From the cell containing the given text, extract its center point as (X, Y) coordinate. 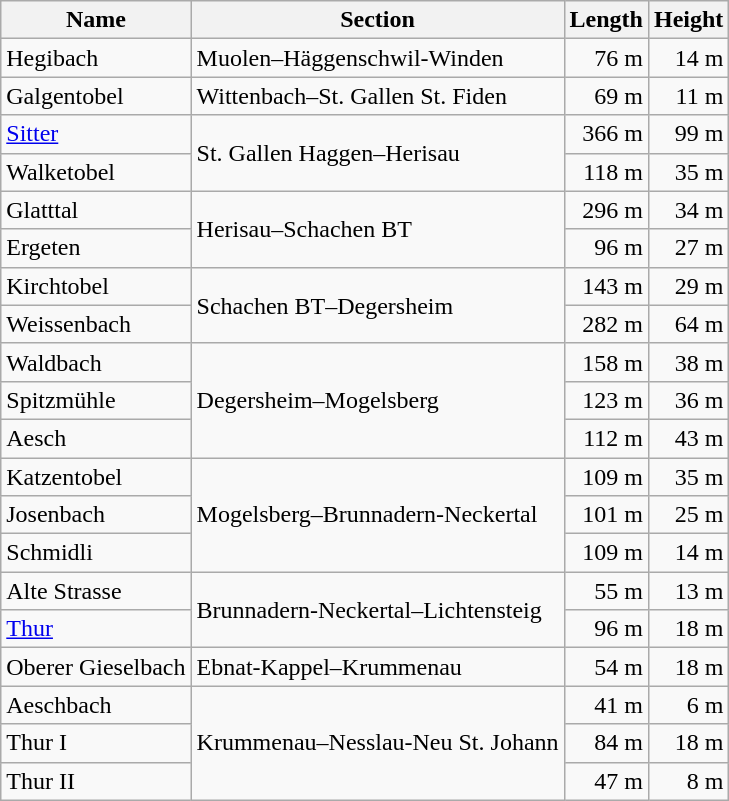
Weissenbach (96, 324)
55 m (606, 591)
118 m (606, 172)
76 m (606, 58)
Schmidli (96, 553)
43 m (688, 438)
41 m (606, 705)
Wittenbach–St. Gallen St. Fiden (378, 96)
Walketobel (96, 172)
Oberer Gieselbach (96, 667)
Josenbach (96, 515)
Krummenau–Nesslau-Neu St. Johann (378, 743)
29 m (688, 286)
84 m (606, 743)
Alte Strasse (96, 591)
36 m (688, 400)
Thur I (96, 743)
34 m (688, 210)
27 m (688, 248)
Ergeten (96, 248)
Aeschbach (96, 705)
143 m (606, 286)
Waldbach (96, 362)
11 m (688, 96)
64 m (688, 324)
Height (688, 20)
13 m (688, 591)
Thur II (96, 781)
Kirchtobel (96, 286)
Section (378, 20)
366 m (606, 134)
282 m (606, 324)
Spitzmühle (96, 400)
Degersheim–Mogelsberg (378, 400)
Sitter (96, 134)
Herisau–Schachen BT (378, 229)
25 m (688, 515)
112 m (606, 438)
Brunnadern-Neckertal–Lichtensteig (378, 610)
Mogelsberg–Brunnadern-Neckertal (378, 515)
296 m (606, 210)
123 m (606, 400)
Name (96, 20)
6 m (688, 705)
Katzentobel (96, 477)
Length (606, 20)
8 m (688, 781)
Thur (96, 629)
47 m (606, 781)
Ebnat-Kappel–Krummenau (378, 667)
Aesch (96, 438)
38 m (688, 362)
101 m (606, 515)
158 m (606, 362)
Schachen BT–Degersheim (378, 305)
Muolen–Häggenschwil-Winden (378, 58)
54 m (606, 667)
69 m (606, 96)
Galgentobel (96, 96)
Hegibach (96, 58)
St. Gallen Haggen–Herisau (378, 153)
Glatt­tal (96, 210)
99 m (688, 134)
